Identify which cell holds the provided text, then report its (X, Y) central coordinate. 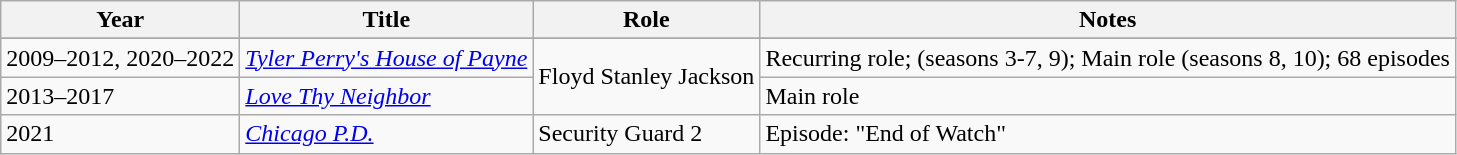
Tyler Perry's House of Payne (386, 58)
Chicago P.D. (386, 134)
Love Thy Neighbor (386, 96)
2009–2012, 2020–2022 (120, 58)
Year (120, 20)
2013–2017 (120, 96)
Role (646, 20)
2021 (120, 134)
Recurring role; (seasons 3-7, 9); Main role (seasons 8, 10); 68 episodes (1108, 58)
Notes (1108, 20)
Title (386, 20)
Security Guard 2 (646, 134)
Episode: "End of Watch" (1108, 134)
Main role (1108, 96)
Floyd Stanley Jackson (646, 77)
